Detect which cell encompasses the target text, then output its (x, y) center coordinate. 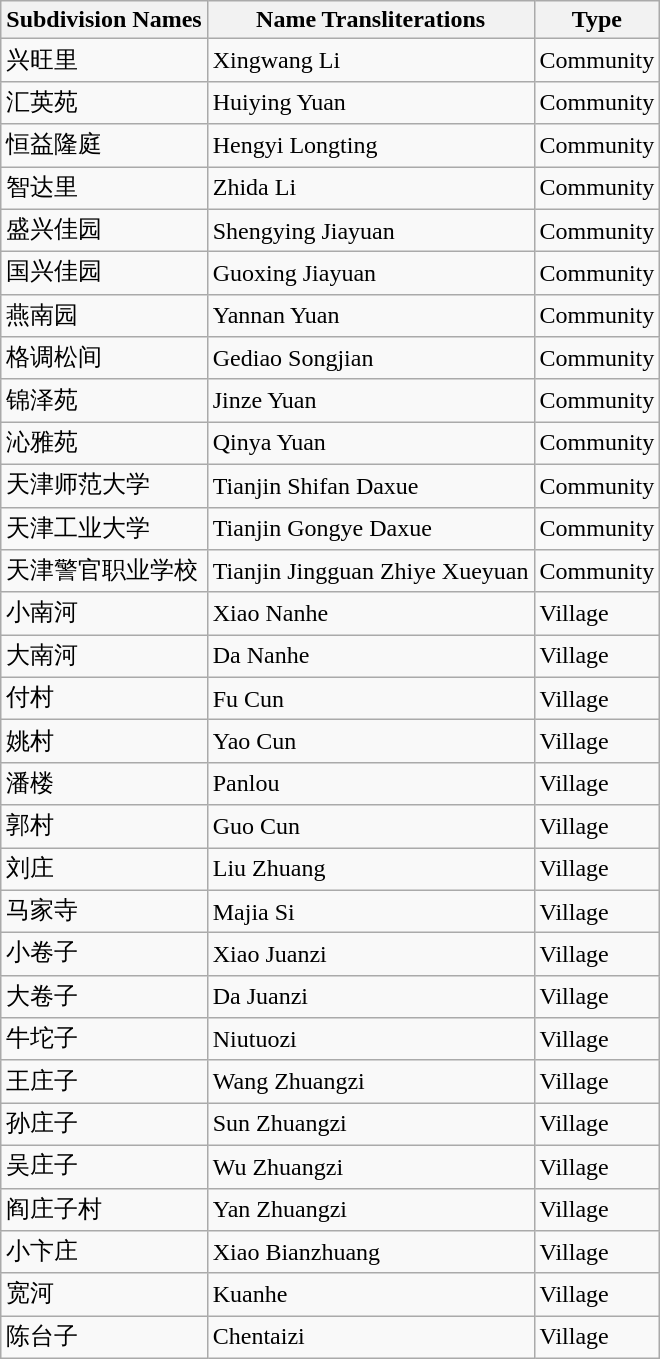
Da Juanzi (370, 996)
Gediao Songjian (370, 358)
大卷子 (104, 996)
智达里 (104, 188)
Majia Si (370, 912)
Fu Cun (370, 698)
锦泽苑 (104, 400)
Guo Cun (370, 826)
天津警官职业学校 (104, 572)
Da Nanhe (370, 656)
宽河 (104, 1294)
盛兴佳园 (104, 230)
Qinya Yuan (370, 444)
郭村 (104, 826)
牛坨子 (104, 1040)
沁雅苑 (104, 444)
Xingwang Li (370, 60)
马家寺 (104, 912)
Hengyi Longting (370, 146)
Xiao Juanzi (370, 954)
Yao Cun (370, 742)
燕南园 (104, 316)
大南河 (104, 656)
Liu Zhuang (370, 870)
汇英苑 (104, 102)
潘楼 (104, 784)
小卷子 (104, 954)
Wang Zhuangzi (370, 1082)
Tianjin Shifan Daxue (370, 486)
天津师范大学 (104, 486)
Tianjin Gongye Daxue (370, 528)
Tianjin Jingguan Zhiye Xueyuan (370, 572)
Shengying Jiayuan (370, 230)
王庄子 (104, 1082)
Subdivision Names (104, 20)
Sun Zhuangzi (370, 1124)
Jinze Yuan (370, 400)
孙庄子 (104, 1124)
付村 (104, 698)
格调松间 (104, 358)
Wu Zhuangzi (370, 1166)
国兴佳园 (104, 274)
小南河 (104, 614)
小卞庄 (104, 1252)
阎庄子村 (104, 1210)
Xiao Bianzhuang (370, 1252)
Yannan Yuan (370, 316)
刘庄 (104, 870)
Guoxing Jiayuan (370, 274)
兴旺里 (104, 60)
Kuanhe (370, 1294)
Niutuozi (370, 1040)
Yan Zhuangzi (370, 1210)
Xiao Nanhe (370, 614)
吴庄子 (104, 1166)
姚村 (104, 742)
Panlou (370, 784)
Zhida Li (370, 188)
陈台子 (104, 1338)
Huiying Yuan (370, 102)
天津工业大学 (104, 528)
恒益隆庭 (104, 146)
Type (597, 20)
Chentaizi (370, 1338)
Name Transliterations (370, 20)
